Locate the cell with the specified text and output its [X, Y] center coordinate. 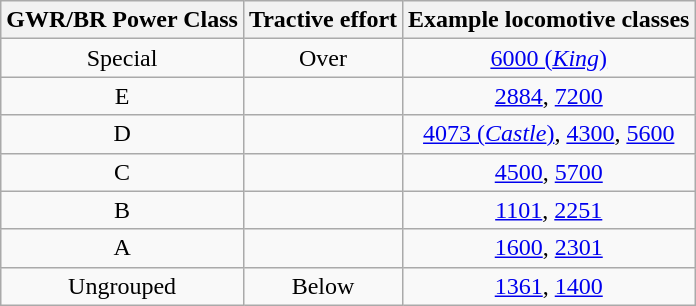
4073 (Castle), 4300, 5600 [549, 134]
GWR/BR Power Class [122, 20]
2884, 7200 [549, 96]
Tractive effort [322, 20]
1361, 1400 [549, 286]
6000 (King) [549, 58]
Over [322, 58]
B [122, 210]
Below [322, 286]
C [122, 172]
E [122, 96]
Special [122, 58]
A [122, 248]
4500, 5700 [549, 172]
D [122, 134]
Example locomotive classes [549, 20]
Ungrouped [122, 286]
1101, 2251 [549, 210]
1600, 2301 [549, 248]
